Detect which cell encompasses the target text, then output its (X, Y) center coordinate. 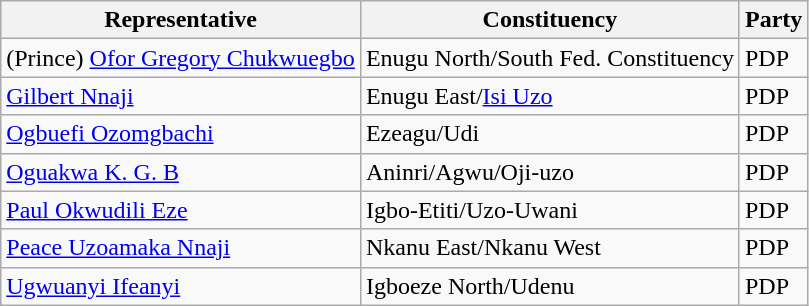
Ezeagu/Udi (550, 134)
Enugu East/Isi Uzo (550, 96)
Ogbuefi Ozomgbachi (181, 134)
Igboeze North/Udenu (550, 286)
Party (773, 20)
(Prince) Ofor Gregory Chukwuegbo (181, 58)
Peace Uzoamaka Nnaji (181, 248)
Paul Okwudili Eze (181, 210)
Nkanu East/Nkanu West (550, 248)
Representative (181, 20)
Oguakwa K. G. B (181, 172)
Aninri/Agwu/Oji-uzo (550, 172)
Igbo-Etiti/Uzo-Uwani (550, 210)
Gilbert Nnaji (181, 96)
Constituency (550, 20)
Ugwuanyi Ifeanyi (181, 286)
Enugu North/South Fed. Constituency (550, 58)
